Locate the cell with the specified text and output its (x, y) center coordinate. 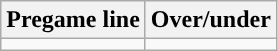
Pregame line (74, 20)
Over/under (210, 20)
